Find where the given text appears and provide that cell's center as (x, y) coordinate. 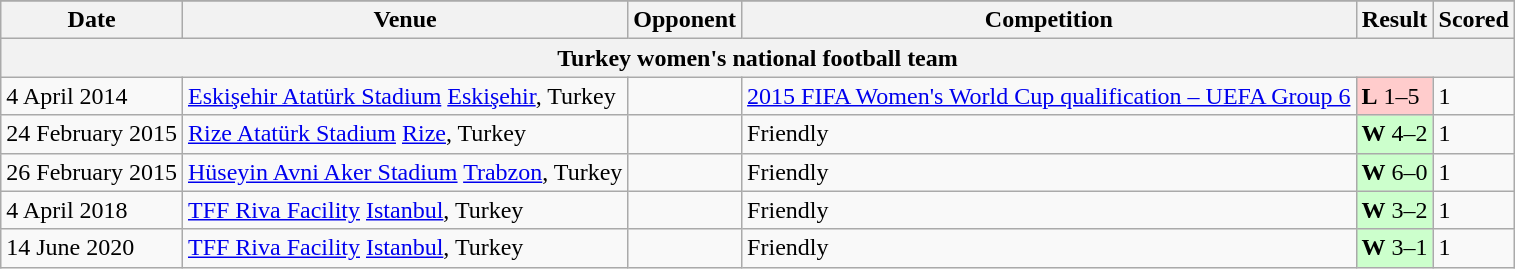
Eskişehir Atatürk Stadium Eskişehir, Turkey (404, 96)
Hüseyin Avni Aker Stadium Trabzon, Turkey (404, 172)
14 June 2020 (92, 248)
L 1–5 (1394, 96)
Rize Atatürk Stadium Rize, Turkey (404, 134)
W 6–0 (1394, 172)
Opponent (685, 20)
24 February 2015 (92, 134)
W 4–2 (1394, 134)
Date (92, 20)
W 3–2 (1394, 210)
Venue (404, 20)
Competition (1049, 20)
4 April 2018 (92, 210)
26 February 2015 (92, 172)
2015 FIFA Women's World Cup qualification – UEFA Group 6 (1049, 96)
4 April 2014 (92, 96)
Result (1394, 20)
W 3–1 (1394, 248)
Turkey women's national football team (758, 58)
Scored (1474, 20)
